Identify which cell holds the provided text, then report its [X, Y] central coordinate. 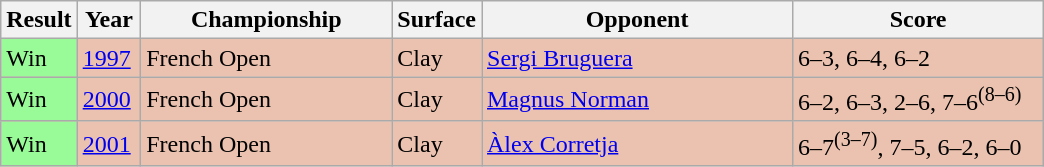
6–7(3–7), 7–5, 6–2, 6–0 [918, 144]
Àlex Corretja [638, 144]
6–2, 6–3, 2–6, 7–6(8–6) [918, 100]
1997 [109, 58]
2001 [109, 144]
Result [39, 20]
2000 [109, 100]
Surface [437, 20]
6–3, 6–4, 6–2 [918, 58]
Score [918, 20]
Opponent [638, 20]
Year [109, 20]
Championship [266, 20]
Sergi Bruguera [638, 58]
Magnus Norman [638, 100]
